Provide the (x, y) coordinate of the cell's center where the given text is located.  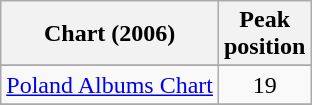
19 (264, 85)
Peakposition (264, 34)
Chart (2006) (110, 34)
Poland Albums Chart (110, 85)
